Return the (x, y) coordinate for the center point of the cell that contains the specified text.  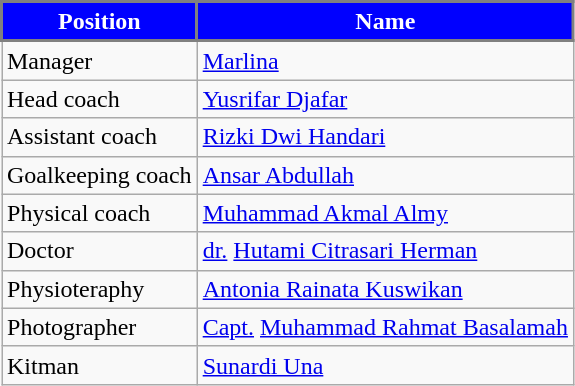
Capt. Muhammad Rahmat Basalamah (385, 327)
Assistant coach (100, 137)
Head coach (100, 99)
Kitman (100, 365)
dr. Hutami Citrasari Herman (385, 251)
Muhammad Akmal Almy (385, 213)
Ansar Abdullah (385, 175)
Name (385, 22)
Goalkeeping coach (100, 175)
Rizki Dwi Handari (385, 137)
Doctor (100, 251)
Physioteraphy (100, 289)
Position (100, 22)
Sunardi Una (385, 365)
Marlina (385, 60)
Photographer (100, 327)
Yusrifar Djafar (385, 99)
Physical coach (100, 213)
Antonia Rainata Kuswikan (385, 289)
Manager (100, 60)
